From the cell containing the given text, extract its center point as (x, y) coordinate. 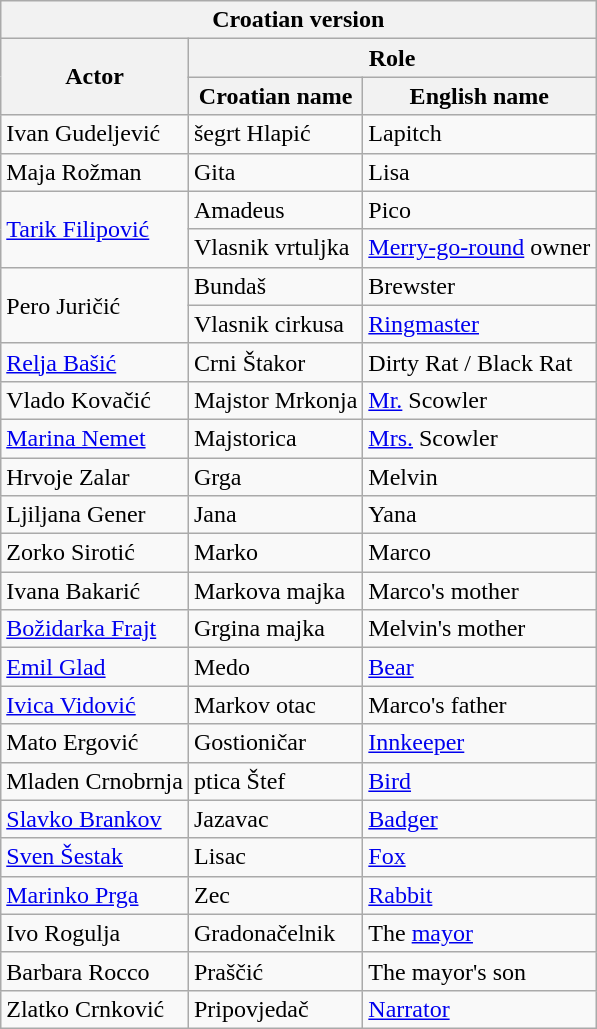
Badger (480, 819)
Tarik Filipović (95, 229)
Markov otac (275, 705)
Marco (480, 553)
Relja Bašić (95, 362)
Actor (95, 77)
Barbara Rocco (95, 971)
Ljiljana Gener (95, 515)
Praščić (275, 971)
The mayor (480, 933)
Marina Nemet (95, 438)
Marko (275, 553)
Božidarka Frajt (95, 629)
English name (480, 96)
Mato Ergović (95, 743)
Bird (480, 781)
Ivana Bakarić (95, 591)
Narrator (480, 1009)
Marinko Prga (95, 895)
Merry-go-round owner (480, 248)
Ivan Gudeljević (95, 134)
ptica Štef (275, 781)
Amadeus (275, 210)
Majstorica (275, 438)
Lisa (480, 172)
Lisac (275, 857)
šegrt Hlapić (275, 134)
Gostioničar (275, 743)
Ringmaster (480, 324)
Mrs. Scowler (480, 438)
Pero Juričić (95, 305)
Zlatko Crnković (95, 1009)
The mayor's son (480, 971)
Melvin (480, 477)
Mladen Crnobrnja (95, 781)
Fox (480, 857)
Emil Glad (95, 667)
Vlasnik cirkusa (275, 324)
Markova majka (275, 591)
Marco's mother (480, 591)
Ivo Rogulja (95, 933)
Medo (275, 667)
Grga (275, 477)
Croatian name (275, 96)
Ivica Vidović (95, 705)
Vlado Kovačić (95, 400)
Slavko Brankov (95, 819)
Lapitch (480, 134)
Hrvoje Zalar (95, 477)
Innkeeper (480, 743)
Bear (480, 667)
Croatian version (298, 20)
Zorko Sirotić (95, 553)
Maja Rožman (95, 172)
Brewster (480, 286)
Vlasnik vrtuljka (275, 248)
Rabbit (480, 895)
Majstor Mrkonja (275, 400)
Jana (275, 515)
Marco's father (480, 705)
Jazavac (275, 819)
Zec (275, 895)
Dirty Rat / Black Rat (480, 362)
Pripovjedač (275, 1009)
Yana (480, 515)
Gita (275, 172)
Pico (480, 210)
Role (392, 58)
Sven Šestak (95, 857)
Grgina majka (275, 629)
Bundaš (275, 286)
Mr. Scowler (480, 400)
Gradonačelnik (275, 933)
Crni Štakor (275, 362)
Melvin's mother (480, 629)
